Find where the given text appears and provide that cell's center as [x, y] coordinate. 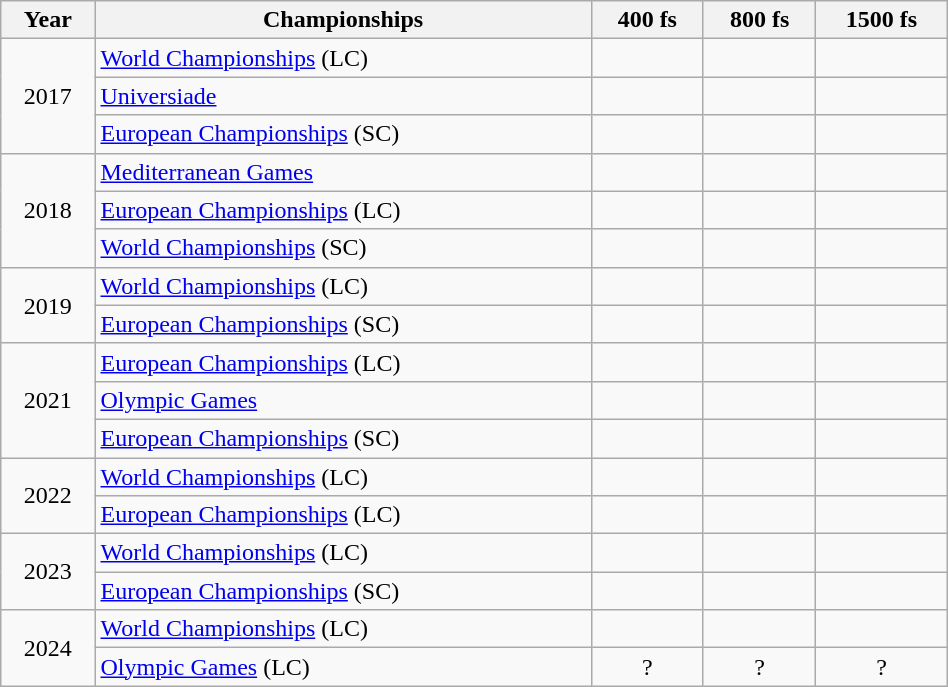
Championships [343, 20]
2021 [48, 400]
Olympic Games (LC) [343, 667]
2024 [48, 648]
Olympic Games [343, 400]
2022 [48, 496]
World Championships (SC) [343, 248]
2023 [48, 572]
Year [48, 20]
2018 [48, 210]
400 fs [647, 20]
Universiade [343, 96]
2017 [48, 96]
2019 [48, 305]
1500 fs [882, 20]
800 fs [759, 20]
Mediterranean Games [343, 172]
